Locate the cell with the specified text and output its (X, Y) center coordinate. 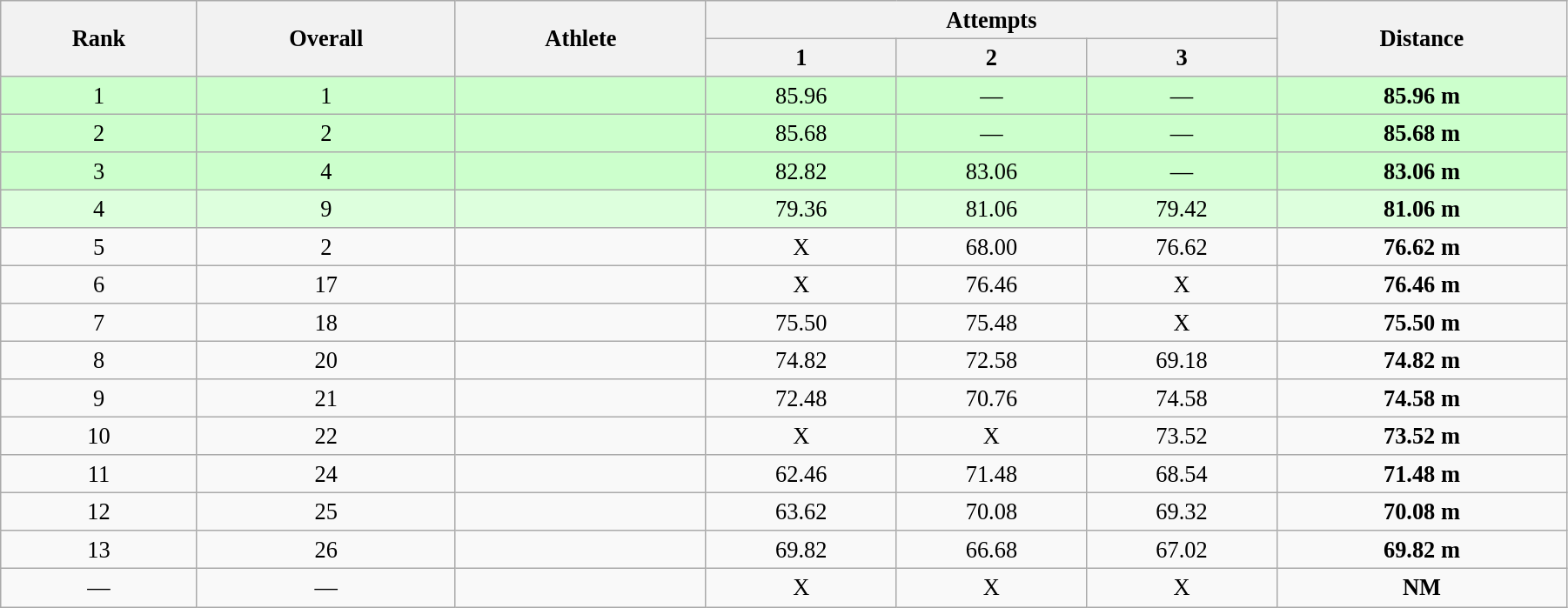
73.52 (1182, 436)
26 (325, 550)
13 (99, 550)
85.68 (801, 133)
Attempts (991, 19)
71.48 (992, 474)
83.06 m (1422, 171)
72.48 (801, 398)
66.68 (992, 550)
21 (325, 398)
74.82 (801, 360)
69.18 (1182, 360)
76.46 (992, 284)
75.50 m (1422, 323)
NM (1422, 588)
85.68 m (1422, 133)
71.48 m (1422, 474)
70.76 (992, 398)
18 (325, 323)
85.96 (801, 95)
68.54 (1182, 474)
73.52 m (1422, 436)
5 (99, 247)
63.62 (801, 511)
79.42 (1182, 209)
Athlete (580, 38)
69.32 (1182, 511)
20 (325, 360)
25 (325, 511)
10 (99, 436)
83.06 (992, 171)
67.02 (1182, 550)
75.50 (801, 323)
24 (325, 474)
17 (325, 284)
76.62 m (1422, 247)
Distance (1422, 38)
8 (99, 360)
74.58 (1182, 398)
74.58 m (1422, 398)
76.46 m (1422, 284)
Overall (325, 38)
69.82 (801, 550)
82.82 (801, 171)
12 (99, 511)
79.36 (801, 209)
72.58 (992, 360)
62.46 (801, 474)
70.08 m (1422, 511)
69.82 m (1422, 550)
81.06 m (1422, 209)
68.00 (992, 247)
7 (99, 323)
11 (99, 474)
Rank (99, 38)
85.96 m (1422, 95)
75.48 (992, 323)
70.08 (992, 511)
81.06 (992, 209)
76.62 (1182, 247)
22 (325, 436)
74.82 m (1422, 360)
6 (99, 284)
